Return the [x, y] coordinate for the center point of the cell that contains the specified text.  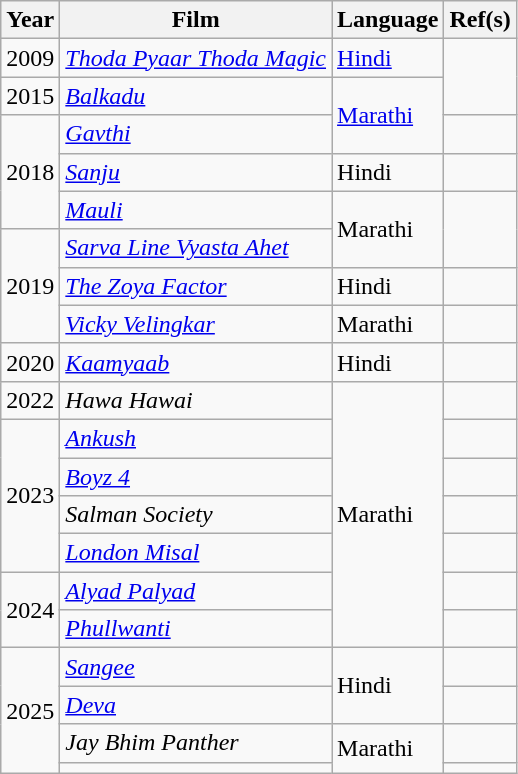
Vicky Velingkar [196, 324]
Ankush [196, 438]
Thoda Pyaar Thoda Magic [196, 58]
2024 [30, 610]
Sarva Line Vyasta Ahet [196, 248]
2019 [30, 286]
Ref(s) [480, 20]
Sanju [196, 172]
Mauli [196, 210]
2022 [30, 400]
London Misal [196, 553]
2020 [30, 362]
Balkadu [196, 96]
Alyad Palyad [196, 591]
Sangee [196, 667]
Salman Society [196, 515]
Year [30, 20]
2015 [30, 96]
Jay Bhim Panther [196, 743]
Boyz 4 [196, 477]
Kaamyaab [196, 362]
2009 [30, 58]
2025 [30, 710]
2023 [30, 495]
Deva [196, 705]
2018 [30, 172]
Gavthi [196, 134]
Film [196, 20]
The Zoya Factor [196, 286]
Language [388, 20]
Hawa Hawai [196, 400]
Phullwanti [196, 629]
